Extract the [X, Y] coordinate from the center of the cell holding the provided text.  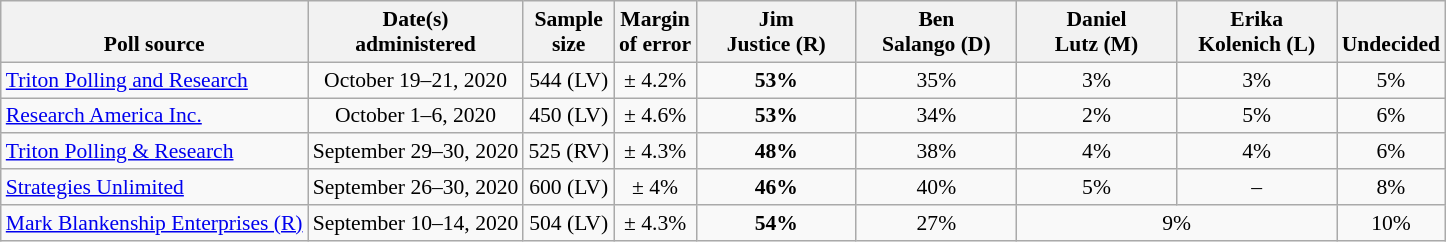
48% [776, 152]
Date(s)administered [416, 32]
46% [776, 187]
Strategies Unlimited [154, 187]
504 (LV) [568, 223]
Undecided [1391, 32]
October 1–6, 2020 [416, 116]
38% [936, 152]
2% [1096, 116]
JimJustice (R) [776, 32]
600 (LV) [568, 187]
35% [936, 80]
September 26–30, 2020 [416, 187]
10% [1391, 223]
– [1257, 187]
Marginof error [655, 32]
Triton Polling & Research [154, 152]
September 29–30, 2020 [416, 152]
Poll source [154, 32]
Triton Polling and Research [154, 80]
544 (LV) [568, 80]
BenSalango (D) [936, 32]
27% [936, 223]
40% [936, 187]
8% [1391, 187]
9% [1176, 223]
October 19–21, 2020 [416, 80]
± 4% [655, 187]
34% [936, 116]
DanielLutz (M) [1096, 32]
Mark Blankenship Enterprises (R) [154, 223]
± 4.2% [655, 80]
Research America Inc. [154, 116]
ErikaKolenich (L) [1257, 32]
Samplesize [568, 32]
54% [776, 223]
525 (RV) [568, 152]
September 10–14, 2020 [416, 223]
± 4.6% [655, 116]
450 (LV) [568, 116]
